Return (x, y) of the center of cell containing provided text 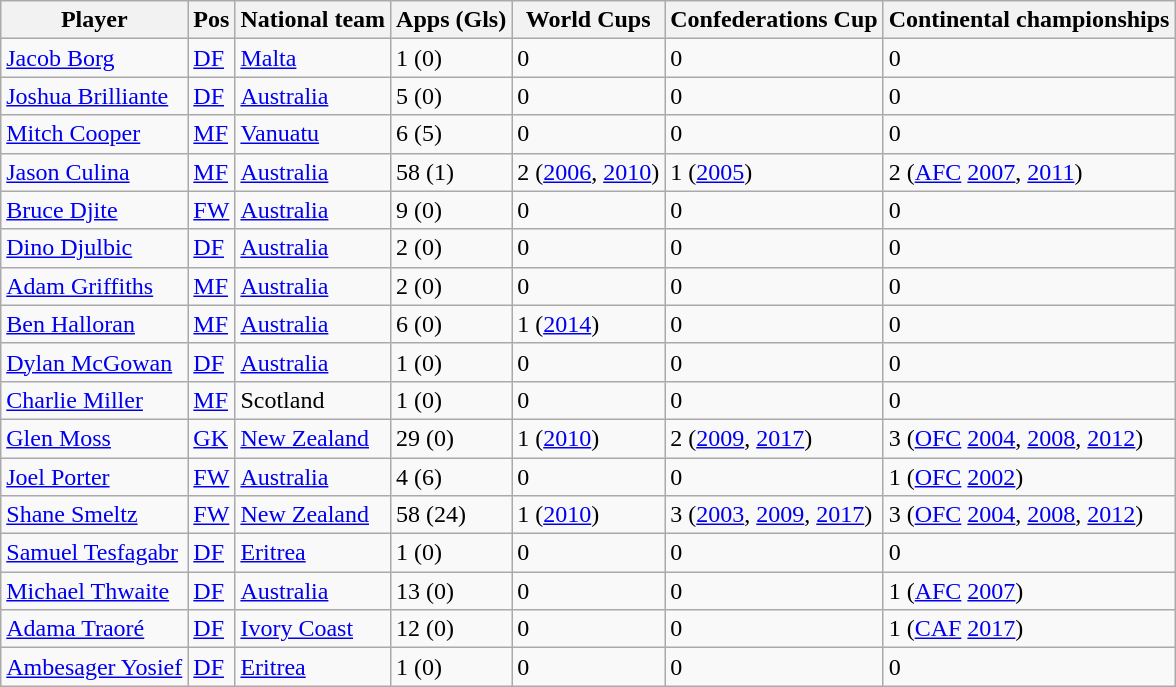
5 (0) (452, 96)
6 (0) (452, 324)
Bruce Djite (94, 210)
1 (2014) (588, 324)
Vanuatu (313, 134)
2 (2009, 2017) (774, 438)
Scotland (313, 400)
GK (212, 438)
Joel Porter (94, 477)
2 (2006, 2010) (588, 172)
58 (1) (452, 172)
1 (CAF 2017) (1029, 629)
Adama Traoré (94, 629)
13 (0) (452, 591)
12 (0) (452, 629)
1 (2005) (774, 172)
Dylan McGowan (94, 362)
9 (0) (452, 210)
Samuel Tesfagabr (94, 553)
3 (2003, 2009, 2017) (774, 515)
1 (OFC 2002) (1029, 477)
Ben Halloran (94, 324)
29 (0) (452, 438)
Ivory Coast (313, 629)
National team (313, 20)
4 (6) (452, 477)
Shane Smeltz (94, 515)
Jason Culina (94, 172)
2 (AFC 2007, 2011) (1029, 172)
Charlie Miller (94, 400)
Player (94, 20)
Mitch Cooper (94, 134)
World Cups (588, 20)
Confederations Cup (774, 20)
Jacob Borg (94, 58)
Adam Griffiths (94, 286)
Joshua Brilliante (94, 96)
Ambesager Yosief (94, 667)
6 (5) (452, 134)
Pos (212, 20)
1 (AFC 2007) (1029, 591)
Apps (Gls) (452, 20)
Michael Thwaite (94, 591)
Continental championships (1029, 20)
Glen Moss (94, 438)
Malta (313, 58)
Dino Djulbic (94, 248)
58 (24) (452, 515)
